From the cell containing the given text, extract its center point as [X, Y] coordinate. 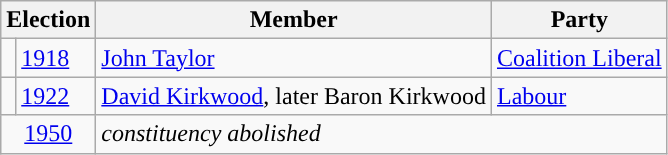
1950 [48, 134]
Member [294, 20]
Election [48, 20]
Labour [579, 96]
David Kirkwood, later Baron Kirkwood [294, 96]
1922 [56, 96]
1918 [56, 58]
Party [579, 20]
John Taylor [294, 58]
Coalition Liberal [579, 58]
constituency abolished [382, 134]
